From the cell containing the given text, extract its center point as [x, y] coordinate. 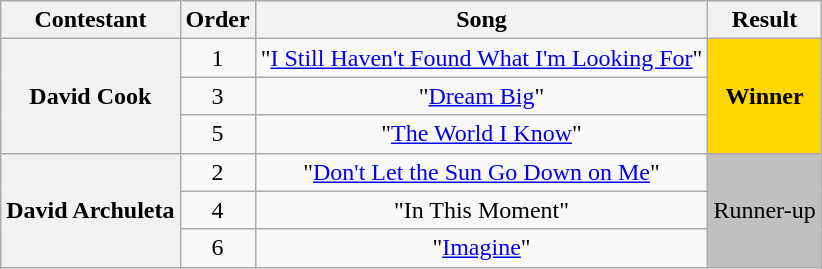
Song [482, 20]
David Cook [90, 96]
"Dream Big" [482, 96]
Winner [764, 96]
5 [218, 134]
"The World I Know" [482, 134]
1 [218, 58]
"Don't Let the Sun Go Down on Me" [482, 172]
2 [218, 172]
4 [218, 210]
3 [218, 96]
6 [218, 248]
"Imagine" [482, 248]
David Archuleta [90, 210]
Contestant [90, 20]
Runner-up [764, 210]
"I Still Haven't Found What I'm Looking For" [482, 58]
Result [764, 20]
Order [218, 20]
"In This Moment" [482, 210]
